Find where the given text appears and provide that cell's center as [X, Y] coordinate. 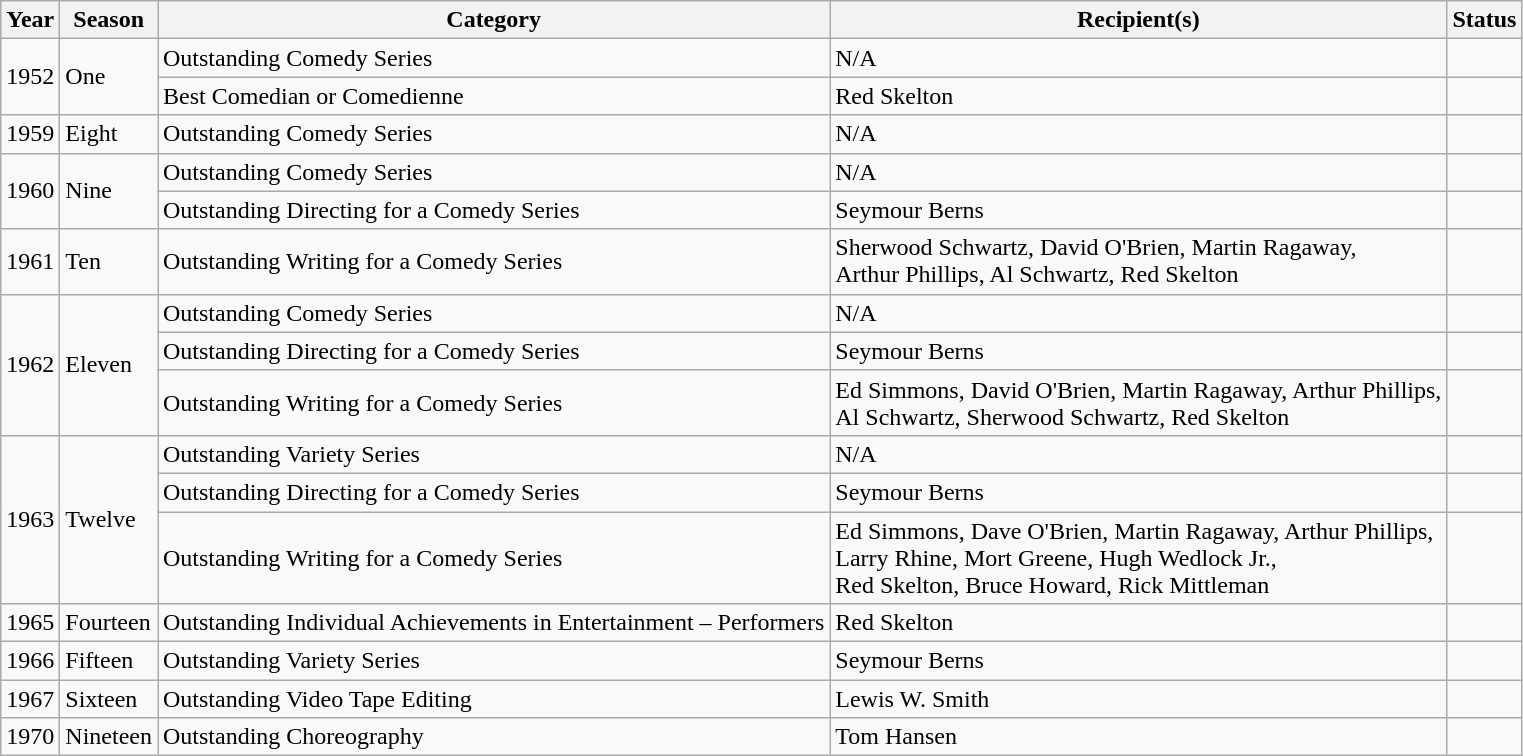
Nineteen [109, 737]
Lewis W. Smith [1138, 699]
Season [109, 20]
Ed Simmons, David O'Brien, Martin Ragaway, Arthur Phillips,Al Schwartz, Sherwood Schwartz, Red Skelton [1138, 402]
One [109, 77]
1965 [30, 623]
Fourteen [109, 623]
Best Comedian or Comedienne [494, 96]
Eleven [109, 364]
Outstanding Choreography [494, 737]
1959 [30, 134]
1960 [30, 191]
Sherwood Schwartz, David O'Brien, Martin Ragaway,Arthur Phillips, Al Schwartz, Red Skelton [1138, 262]
1970 [30, 737]
Fifteen [109, 661]
1952 [30, 77]
Category [494, 20]
Eight [109, 134]
1967 [30, 699]
Ten [109, 262]
Year [30, 20]
1962 [30, 364]
Status [1484, 20]
Outstanding Individual Achievements in Entertainment – Performers [494, 623]
Tom Hansen [1138, 737]
1961 [30, 262]
Ed Simmons, Dave O'Brien, Martin Ragaway, Arthur Phillips,Larry Rhine, Mort Greene, Hugh Wedlock Jr.,Red Skelton, Bruce Howard, Rick Mittleman [1138, 558]
1963 [30, 519]
1966 [30, 661]
Twelve [109, 519]
Outstanding Video Tape Editing [494, 699]
Nine [109, 191]
Sixteen [109, 699]
Recipient(s) [1138, 20]
